Scan for the cell matching the given text and deliver its (x, y) coordinate at center. 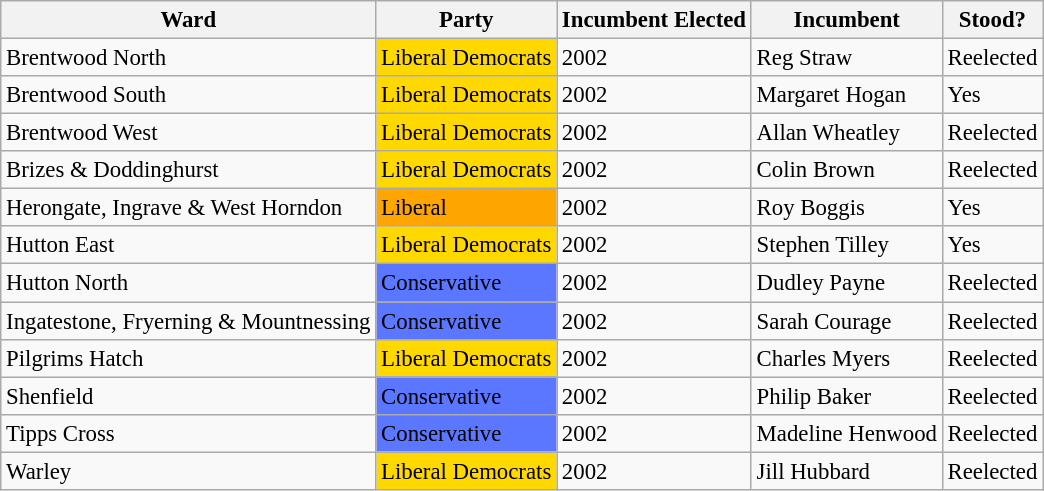
Margaret Hogan (846, 95)
Stephen Tilley (846, 245)
Philip Baker (846, 396)
Ward (188, 20)
Madeline Henwood (846, 433)
Ingatestone, Fryerning & Mountnessing (188, 321)
Incumbent Elected (654, 20)
Incumbent (846, 20)
Charles Myers (846, 358)
Dudley Payne (846, 283)
Jill Hubbard (846, 471)
Sarah Courage (846, 321)
Liberal (466, 208)
Brentwood North (188, 58)
Roy Boggis (846, 208)
Brizes & Doddinghurst (188, 170)
Warley (188, 471)
Shenfield (188, 396)
Brentwood West (188, 133)
Brentwood South (188, 95)
Tipps Cross (188, 433)
Colin Brown (846, 170)
Pilgrims Hatch (188, 358)
Herongate, Ingrave & West Horndon (188, 208)
Hutton North (188, 283)
Allan Wheatley (846, 133)
Reg Straw (846, 58)
Party (466, 20)
Stood? (992, 20)
Hutton East (188, 245)
